Locate the cell with the specified text and output its [x, y] center coordinate. 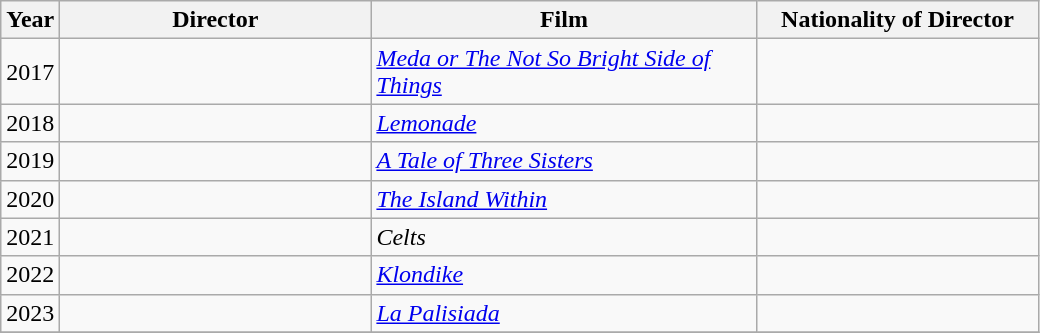
2022 [30, 275]
2021 [30, 237]
Klondike [564, 275]
2020 [30, 199]
Director [216, 20]
Nationality of Director [898, 20]
2019 [30, 161]
La Palisiada [564, 313]
Lemonade [564, 123]
2017 [30, 72]
The Island Within [564, 199]
Celts [564, 237]
Meda or The Not So Bright Side of Things [564, 72]
2018 [30, 123]
Year [30, 20]
Film [564, 20]
A Tale of Three Sisters [564, 161]
2023 [30, 313]
